Return the (X, Y) coordinate for the center point of the cell that contains the specified text.  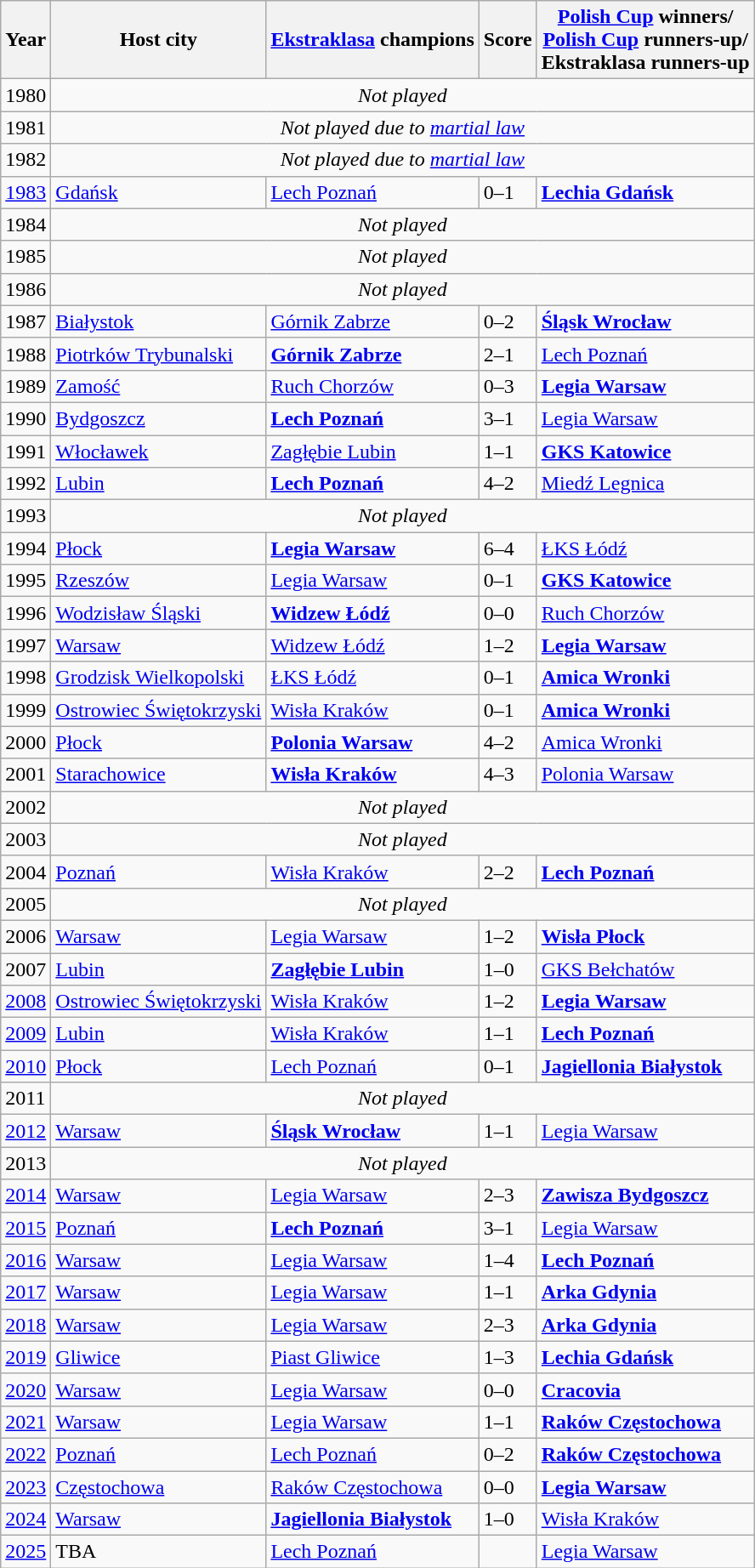
Włocławek (158, 452)
Zamość (158, 386)
2015 (26, 1228)
Białystok (158, 321)
TBA (158, 1552)
2025 (26, 1552)
Polish Cup winners/Polish Cup runners-up/Ekstraklasa runners-up (645, 40)
2–2 (508, 872)
1980 (26, 95)
2010 (26, 1066)
2006 (26, 936)
2008 (26, 1002)
1982 (26, 160)
2023 (26, 1487)
2002 (26, 807)
1996 (26, 613)
Year (26, 40)
1981 (26, 128)
2019 (26, 1357)
1998 (26, 678)
Częstochowa (158, 1487)
Bydgoszcz (158, 418)
0–3 (508, 386)
2005 (26, 904)
2013 (26, 1163)
4–3 (508, 775)
1995 (26, 581)
2011 (26, 1099)
Miedź Legnica (645, 484)
1999 (26, 710)
2003 (26, 839)
1984 (26, 224)
1988 (26, 354)
2016 (26, 1260)
1993 (26, 516)
Wisła Płock (645, 936)
2012 (26, 1131)
2000 (26, 742)
1989 (26, 386)
2004 (26, 872)
2021 (26, 1422)
2017 (26, 1292)
1994 (26, 548)
Ekstraklasa champions (372, 40)
GKS Bełchatów (645, 969)
Wodzisław Śląski (158, 613)
Cracovia (645, 1389)
Gdańsk (158, 192)
1990 (26, 418)
Starachowice (158, 775)
1992 (26, 484)
Piast Gliwice (372, 1357)
1983 (26, 192)
2–1 (508, 354)
2001 (26, 775)
2024 (26, 1520)
2018 (26, 1325)
Piotrków Trybunalski (158, 354)
Score (508, 40)
2014 (26, 1196)
1987 (26, 321)
Grodzisk Wielkopolski (158, 678)
1–4 (508, 1260)
Gliwice (158, 1357)
2020 (26, 1389)
1991 (26, 452)
2007 (26, 969)
1–3 (508, 1357)
2022 (26, 1454)
6–4 (508, 548)
Host city (158, 40)
1997 (26, 645)
1985 (26, 257)
2009 (26, 1034)
Zawisza Bydgoszcz (645, 1196)
Rzeszów (158, 581)
1986 (26, 289)
